From the cell containing the given text, extract its center point as (x, y) coordinate. 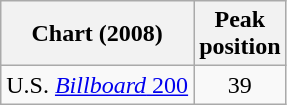
Peakposition (240, 34)
U.S. Billboard 200 (98, 85)
39 (240, 85)
Chart (2008) (98, 34)
